Pinpoint the cell where the given text exists, returning its (x, y) midpoint coordinate. 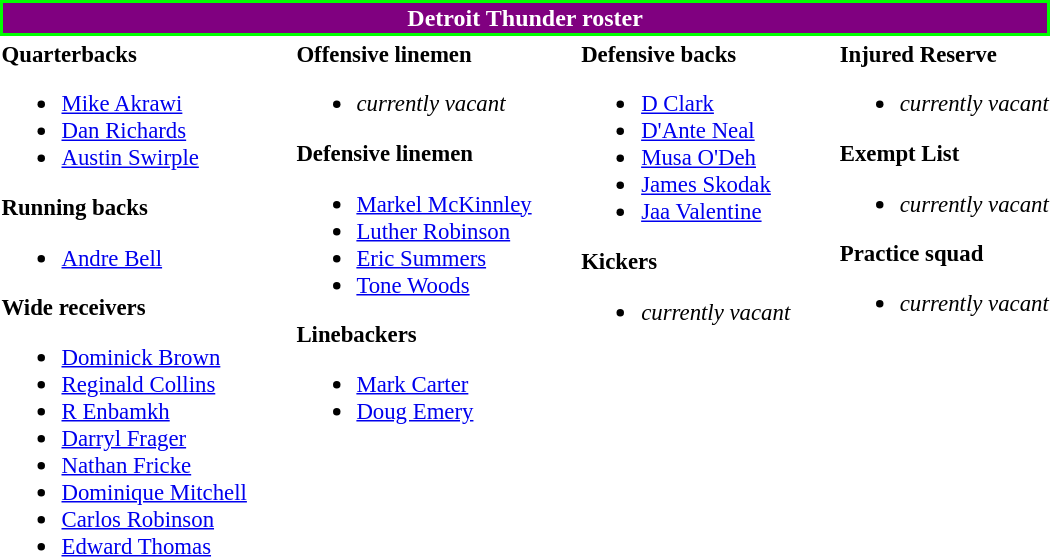
Detroit Thunder roster (525, 18)
